Return the [X, Y] coordinate for the center point of the cell that contains the specified text.  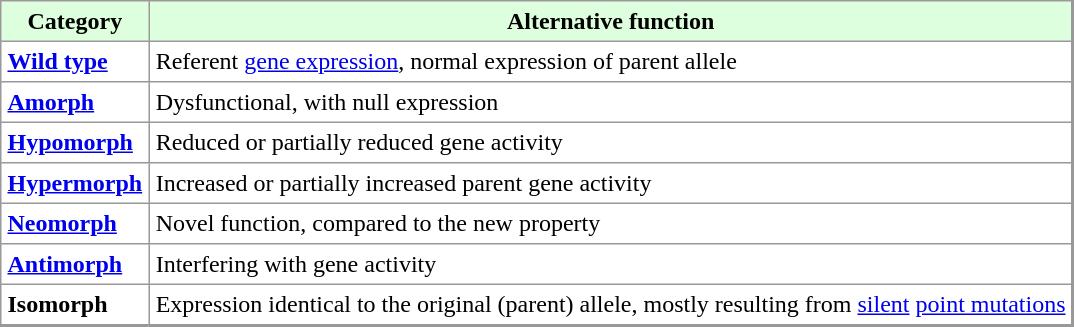
Increased or partially increased parent gene activity [611, 183]
Alternative function [611, 21]
Category [75, 21]
Antimorph [75, 264]
Amorph [75, 102]
Wild type [75, 61]
Referent gene expression, normal expression of parent allele [611, 61]
Neomorph [75, 223]
Hypermorph [75, 183]
Interfering with gene activity [611, 264]
Expression identical to the original (parent) allele, mostly resulting from silent point mutations [611, 304]
Novel function, compared to the new property [611, 223]
Hypomorph [75, 142]
Reduced or partially reduced gene activity [611, 142]
Isomorph [75, 304]
Dysfunctional, with null expression [611, 102]
